Output the (x, y) coordinate of the center of the cell containing the given text.  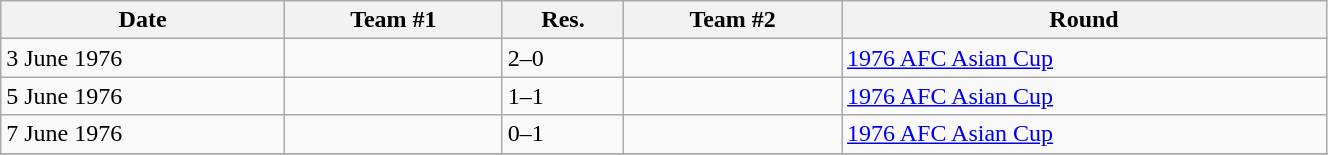
Res. (562, 20)
1–1 (562, 96)
0–1 (562, 134)
Team #1 (393, 20)
3 June 1976 (143, 58)
Round (1084, 20)
2–0 (562, 58)
Date (143, 20)
Team #2 (733, 20)
7 June 1976 (143, 134)
5 June 1976 (143, 96)
